Capture the cell that displays the provided text and extract its (x, y) central coordinate. 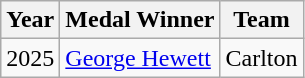
Carlton (262, 58)
Team (262, 20)
Year (30, 20)
2025 (30, 58)
George Hewett (140, 58)
Medal Winner (140, 20)
